Locate the cell with the specified text and output its (x, y) center coordinate. 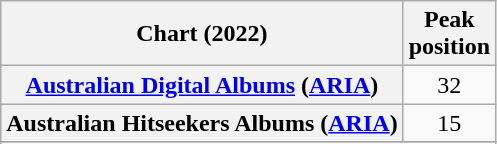
Australian Hitseekers Albums (ARIA) (202, 123)
32 (449, 85)
Australian Digital Albums (ARIA) (202, 85)
Peakposition (449, 34)
Chart (2022) (202, 34)
15 (449, 123)
